Return the [x, y] coordinate for the center point of the cell that contains the specified text.  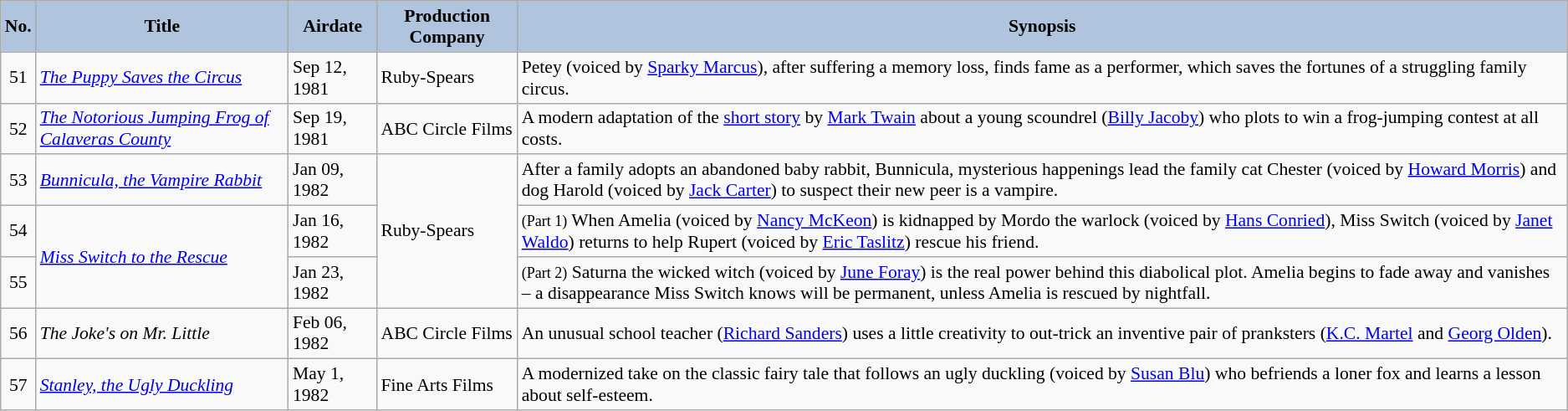
55 [18, 283]
Miss Switch to the Rescue [162, 257]
Jan 09, 1982 [333, 181]
The Puppy Saves the Circus [162, 77]
The Notorious Jumping Frog of Calaveras County [162, 129]
Sep 12, 1981 [333, 77]
The Joke's on Mr. Little [162, 333]
Feb 06, 1982 [333, 333]
Production Company [447, 27]
Sep 19, 1981 [333, 129]
Stanley, the Ugly Duckling [162, 385]
Fine Arts Films [447, 385]
54 [18, 231]
An unusual school teacher (Richard Sanders) uses a little creativity to out-trick an inventive pair of pranksters (K.C. Martel and Georg Olden). [1042, 333]
No. [18, 27]
Jan 16, 1982 [333, 231]
May 1, 1982 [333, 385]
52 [18, 129]
53 [18, 181]
Bunnicula, the Vampire Rabbit [162, 181]
Jan 23, 1982 [333, 283]
A modern adaptation of the short story by Mark Twain about a young scoundrel (Billy Jacoby) who plots to win a frog-jumping contest at all costs. [1042, 129]
51 [18, 77]
57 [18, 385]
Airdate [333, 27]
Petey (voiced by Sparky Marcus), after suffering a memory loss, finds fame as a performer, which saves the fortunes of a struggling family circus. [1042, 77]
Synopsis [1042, 27]
Title [162, 27]
56 [18, 333]
